Return the (X, Y) coordinate for the center point of the cell that contains the specified text.  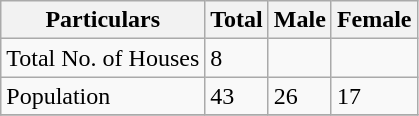
Particulars (103, 20)
Population (103, 96)
Total (237, 20)
43 (237, 96)
8 (237, 58)
17 (374, 96)
Male (300, 20)
Female (374, 20)
26 (300, 96)
Total No. of Houses (103, 58)
